Detect which cell encompasses the target text, then output its [x, y] center coordinate. 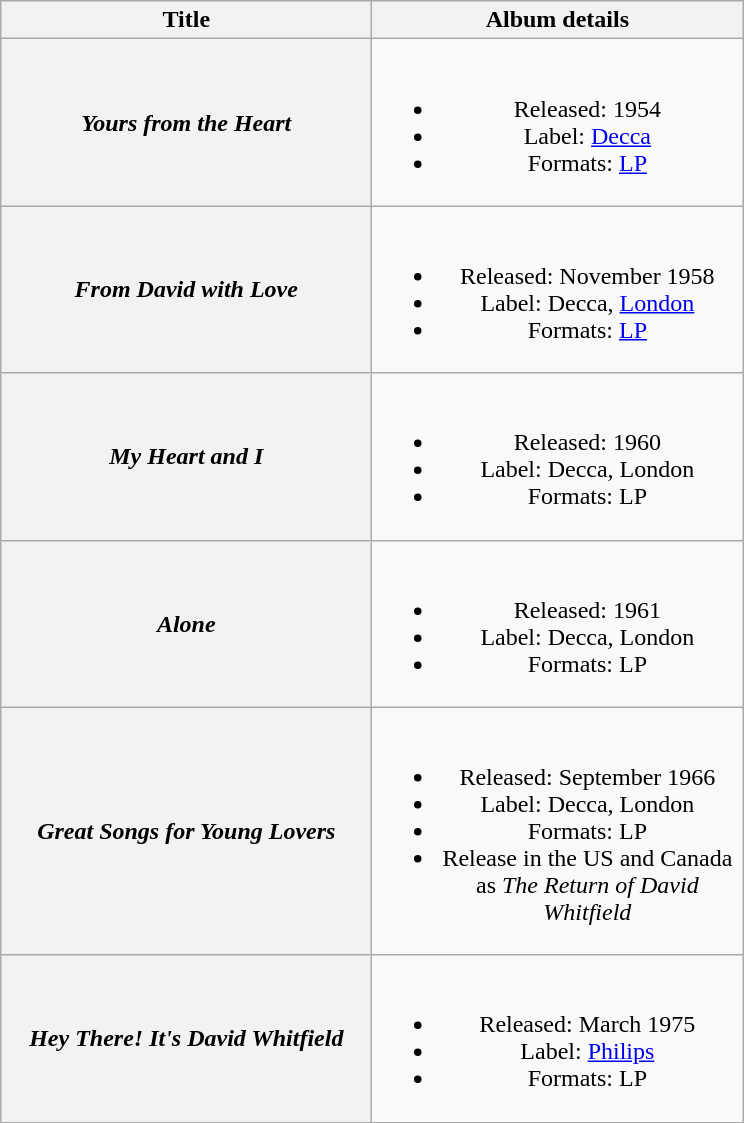
Released: November 1958Label: Decca, LondonFormats: LP [558, 290]
Released: 1960Label: Decca, LondonFormats: LP [558, 456]
Yours from the Heart [186, 122]
My Heart and I [186, 456]
Released: March 1975Label: PhilipsFormats: LP [558, 1038]
Title [186, 20]
Great Songs for Young Lovers [186, 831]
Album details [558, 20]
Hey There! It's David Whitfield [186, 1038]
Alone [186, 624]
Released: 1954Label: DeccaFormats: LP [558, 122]
From David with Love [186, 290]
Released: September 1966Label: Decca, LondonFormats: LPRelease in the US and Canada as The Return of David Whitfield [558, 831]
Released: 1961Label: Decca, LondonFormats: LP [558, 624]
